Search for the cell housing the specified text and yield its [X, Y] center coordinate. 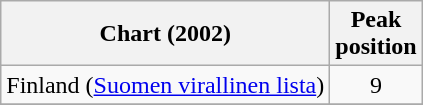
Peakposition [376, 34]
Chart (2002) [166, 34]
9 [376, 85]
Finland (Suomen virallinen lista) [166, 85]
